Scan for the cell matching the given text and deliver its [x, y] coordinate at center. 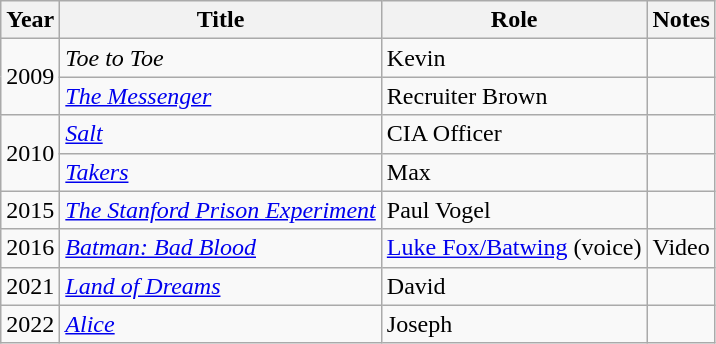
Batman: Bad Blood [220, 248]
Role [514, 20]
Kevin [514, 58]
Video [681, 248]
Toe to Toe [220, 58]
Notes [681, 20]
2015 [30, 210]
The Stanford Prison Experiment [220, 210]
2022 [30, 324]
CIA Officer [514, 134]
Paul Vogel [514, 210]
2009 [30, 77]
The Messenger [220, 96]
Joseph [514, 324]
Max [514, 172]
2016 [30, 248]
Title [220, 20]
Salt [220, 134]
Alice [220, 324]
Land of Dreams [220, 286]
Takers [220, 172]
2021 [30, 286]
2010 [30, 153]
Year [30, 20]
David [514, 286]
Recruiter Brown [514, 96]
Luke Fox/Batwing (voice) [514, 248]
